Return (X, Y) of the center of cell containing provided text 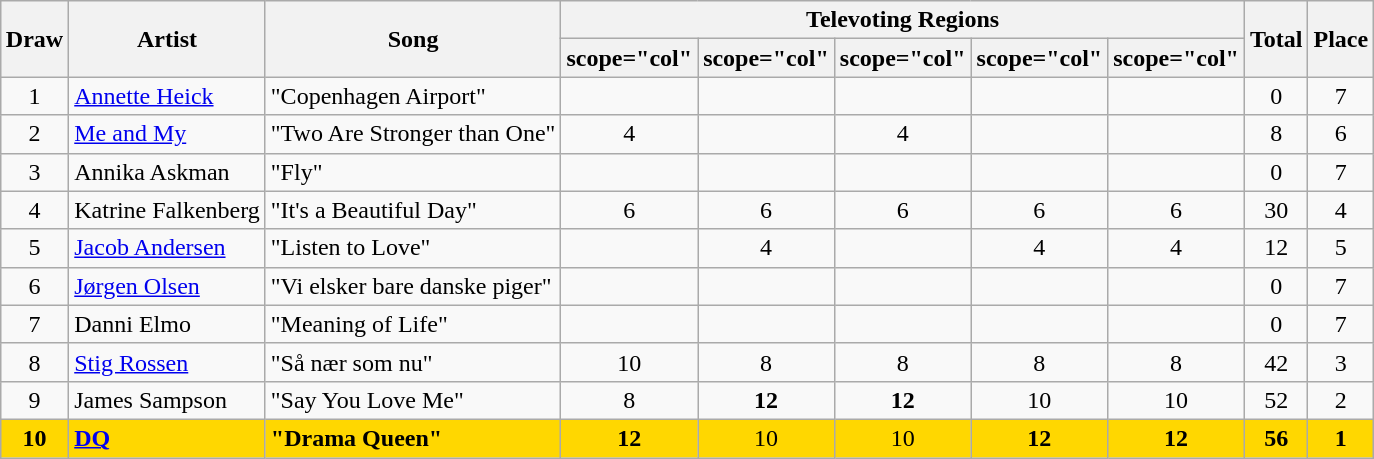
"Fly" (413, 172)
Artist (168, 39)
"Så nær som nu" (413, 362)
"Two Are Stronger than One" (413, 134)
Jacob Andersen (168, 248)
56 (1276, 438)
42 (1276, 362)
Me and My (168, 134)
"Drama Queen" (413, 438)
Stig Rossen (168, 362)
Song (413, 39)
Draw (34, 39)
"It's a Beautiful Day" (413, 210)
Jørgen Olsen (168, 286)
Annika Askman (168, 172)
James Sampson (168, 400)
52 (1276, 400)
9 (34, 400)
"Copenhagen Airport" (413, 96)
Place (1341, 39)
Total (1276, 39)
Annette Heick (168, 96)
Katrine Falkenberg (168, 210)
"Listen to Love" (413, 248)
DQ (168, 438)
"Vi elsker bare danske piger" (413, 286)
Danni Elmo (168, 324)
30 (1276, 210)
"Say You Love Me" (413, 400)
"Meaning of Life" (413, 324)
Televoting Regions (903, 20)
